From the cell containing the given text, extract its center point as [x, y] coordinate. 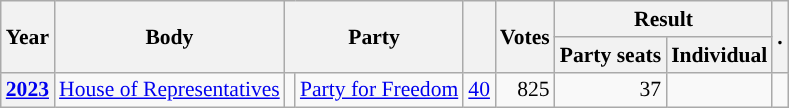
Party for Freedom [379, 90]
Party [374, 36]
House of Representatives [170, 90]
825 [525, 90]
2023 [28, 90]
37 [610, 90]
Individual [719, 55]
40 [479, 90]
. [780, 36]
Body [170, 36]
Result [664, 19]
Votes [525, 36]
Party seats [610, 55]
Year [28, 36]
